Provide the [X, Y] coordinate of the cell's center where the given text is located.  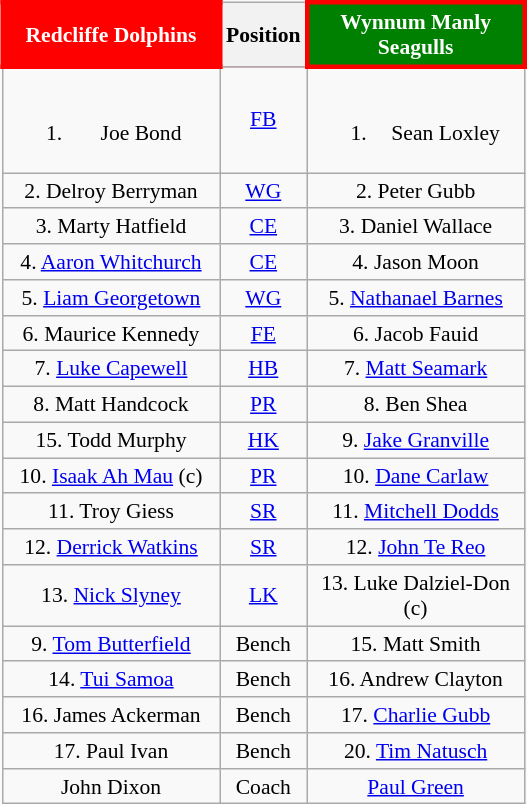
Wynnum Manly Seagulls [416, 35]
9. Jake Granville [416, 440]
Sean Loxley [416, 120]
3. Daniel Wallace [416, 226]
Position [264, 35]
Redcliffe Dolphins [110, 35]
13. Luke Dalziel-Don (c) [416, 596]
5. Liam Georgetown [110, 298]
10. Isaak Ah Mau (c) [110, 476]
7. Matt Seamark [416, 369]
17. Paul Ivan [110, 751]
20. Tim Natusch [416, 751]
LK [264, 596]
7. Luke Capewell [110, 369]
14. Tui Samoa [110, 679]
2. Peter Gubb [416, 191]
11. Mitchell Dodds [416, 511]
Paul Green [416, 786]
15. Todd Murphy [110, 440]
5. Nathanael Barnes [416, 298]
12. Derrick Watkins [110, 547]
17. Charlie Gubb [416, 715]
11. Troy Giess [110, 511]
6. Maurice Kennedy [110, 333]
8. Matt Handcock [110, 405]
10. Dane Carlaw [416, 476]
Coach [264, 786]
4. Jason Moon [416, 262]
John Dixon [110, 786]
12. John Te Reo [416, 547]
15. Matt Smith [416, 644]
16. Andrew Clayton [416, 679]
FE [264, 333]
FB [264, 120]
Joe Bond [110, 120]
13. Nick Slyney [110, 596]
HB [264, 369]
6. Jacob Fauid [416, 333]
3. Marty Hatfield [110, 226]
9. Tom Butterfield [110, 644]
4. Aaron Whitchurch [110, 262]
16. James Ackerman [110, 715]
HK [264, 440]
2. Delroy Berryman [110, 191]
8. Ben Shea [416, 405]
